Search for the cell housing the specified text and yield its [X, Y] center coordinate. 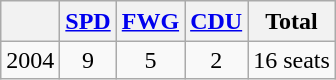
9 [88, 60]
2004 [30, 60]
5 [150, 60]
FWG [150, 21]
16 seats [292, 60]
Total [292, 21]
SPD [88, 21]
2 [216, 60]
CDU [216, 21]
